Search for the cell housing the specified text and yield its (x, y) center coordinate. 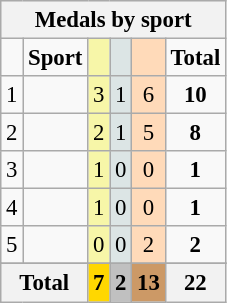
6 (148, 95)
Sport (56, 58)
7 (99, 283)
10 (195, 95)
4 (12, 208)
13 (148, 283)
22 (195, 283)
8 (195, 133)
Medals by sport (114, 20)
